Identify which cell holds the provided text, then report its [X, Y] central coordinate. 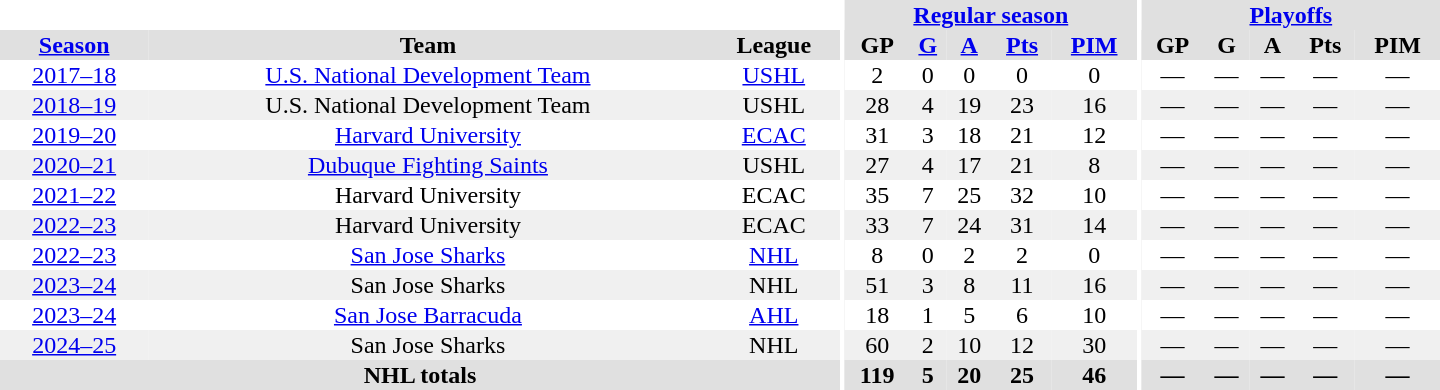
60 [877, 345]
Dubuque Fighting Saints [428, 165]
2024–25 [74, 345]
Playoffs [1291, 15]
30 [1094, 345]
19 [969, 105]
14 [1094, 225]
Team [428, 45]
AHL [774, 315]
28 [877, 105]
23 [1022, 105]
Season [74, 45]
24 [969, 225]
46 [1094, 375]
2018–19 [74, 105]
33 [877, 225]
20 [969, 375]
32 [1022, 195]
2017–18 [74, 75]
11 [1022, 285]
2019–20 [74, 135]
2020–21 [74, 165]
2021–22 [74, 195]
NHL totals [420, 375]
6 [1022, 315]
Regular season [990, 15]
17 [969, 165]
27 [877, 165]
League [774, 45]
51 [877, 285]
San Jose Barracuda [428, 315]
119 [877, 375]
1 [928, 315]
35 [877, 195]
